Scan for the cell matching the given text and deliver its (x, y) coordinate at center. 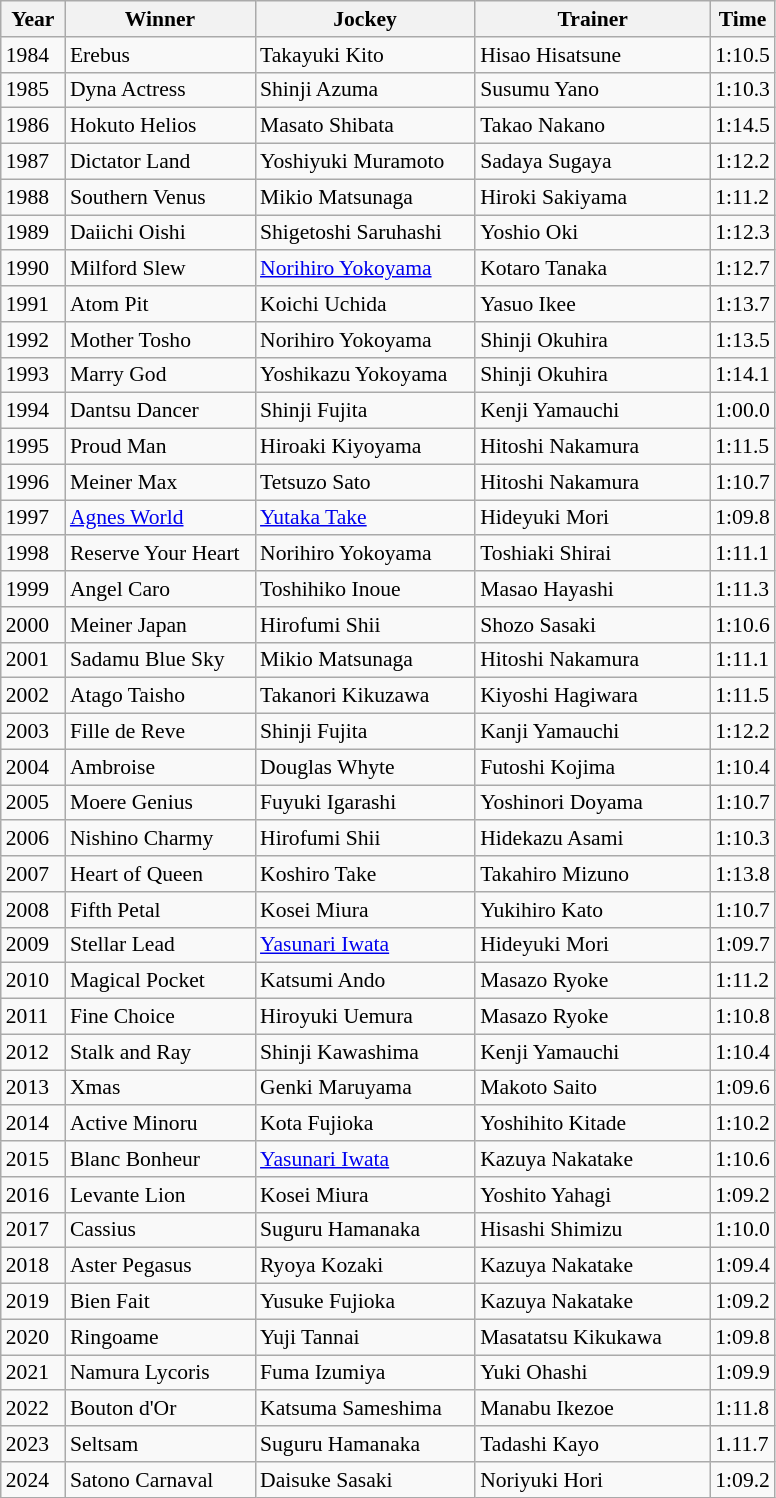
2006 (33, 839)
Shozo Sasaki (592, 625)
Fuma Izumiya (365, 1373)
Active Minoru (160, 1124)
Reserve Your Heart (160, 554)
Atago Taisho (160, 696)
2019 (33, 1302)
1996 (33, 482)
1:11.8 (742, 1409)
Takao Nakano (592, 126)
2022 (33, 1409)
2013 (33, 1088)
2003 (33, 732)
Yuji Tannai (365, 1337)
Trainer (592, 19)
1:13.5 (742, 340)
Hiroyuki Uemura (365, 1017)
Satono Carnaval (160, 1480)
2008 (33, 910)
Koshiro Take (365, 874)
Namura Lycoris (160, 1373)
Fuyuki Igarashi (365, 803)
Meiner Max (160, 482)
1990 (33, 269)
Yasuo Ikee (592, 304)
Makoto Saito (592, 1088)
Sadamu Blue Sky (160, 660)
Agnes World (160, 518)
Yoshinori Doyama (592, 803)
1:10.5 (742, 55)
Kiyoshi Hagiwara (592, 696)
Mother Tosho (160, 340)
Nishino Charmy (160, 839)
Yoshikazu Yokoyama (365, 375)
Manabu Ikezoe (592, 1409)
Jockey (365, 19)
Magical Pocket (160, 981)
1994 (33, 411)
Southern Venus (160, 197)
Hisao Hisatsune (592, 55)
1:12.3 (742, 233)
1:13.8 (742, 874)
Fille de Reve (160, 732)
1998 (33, 554)
Ringoame (160, 1337)
Masato Shibata (365, 126)
Bouton d'Or (160, 1409)
Kotaro Tanaka (592, 269)
1992 (33, 340)
1999 (33, 589)
1988 (33, 197)
Stellar Lead (160, 945)
1:00.0 (742, 411)
1:11.3 (742, 589)
2016 (33, 1195)
Milford Slew (160, 269)
Shinji Azuma (365, 90)
Levante Lion (160, 1195)
1:09.4 (742, 1266)
Yoshihito Kitade (592, 1124)
Proud Man (160, 447)
Stalk and Ray (160, 1052)
2002 (33, 696)
Takayuki Kito (365, 55)
Katsuma Sameshima (365, 1409)
2000 (33, 625)
Xmas (160, 1088)
2023 (33, 1444)
Yukihiro Kato (592, 910)
Tadashi Kayo (592, 1444)
Hisashi Shimizu (592, 1230)
Dantsu Dancer (160, 411)
Shinji Kawashima (365, 1052)
Hidekazu Asami (592, 839)
Kanji Yamauchi (592, 732)
Toshiaki Shirai (592, 554)
1:14.5 (742, 126)
2024 (33, 1480)
2007 (33, 874)
Katsumi Ando (365, 981)
1995 (33, 447)
2001 (33, 660)
Ryoya Kozaki (365, 1266)
Seltsam (160, 1444)
1:09.7 (742, 945)
1984 (33, 55)
Douglas Whyte (365, 767)
Noriyuki Hori (592, 1480)
1:12.7 (742, 269)
Time (742, 19)
Sadaya Sugaya (592, 162)
Masao Hayashi (592, 589)
2012 (33, 1052)
Koichi Uchida (365, 304)
1985 (33, 90)
Blanc Bonheur (160, 1159)
Heart of Queen (160, 874)
Susumu Yano (592, 90)
Shigetoshi Saruhashi (365, 233)
Bien Fait (160, 1302)
Dictator Land (160, 162)
Takahiro Mizuno (592, 874)
Hiroki Sakiyama (592, 197)
Yoshiyuki Muramoto (365, 162)
1:10.2 (742, 1124)
2010 (33, 981)
2004 (33, 767)
1:10.8 (742, 1017)
1987 (33, 162)
Fifth Petal (160, 910)
Takanori Kikuzawa (365, 696)
Genki Maruyama (365, 1088)
Futoshi Kojima (592, 767)
Fine Choice (160, 1017)
Tetsuzo Sato (365, 482)
Cassius (160, 1230)
2009 (33, 945)
1.11.7 (742, 1444)
Dyna Actress (160, 90)
Hokuto Helios (160, 126)
2011 (33, 1017)
Yuki Ohashi (592, 1373)
Winner (160, 19)
1991 (33, 304)
Masatatsu Kikukawa (592, 1337)
1:10.0 (742, 1230)
1:13.7 (742, 304)
1:14.1 (742, 375)
1:09.6 (742, 1088)
Hiroaki Kiyoyama (365, 447)
Toshihiko Inoue (365, 589)
Daisuke Sasaki (365, 1480)
Kota Fujioka (365, 1124)
Moere Genius (160, 803)
Year (33, 19)
1989 (33, 233)
Yusuke Fujioka (365, 1302)
Yoshito Yahagi (592, 1195)
Yoshio Oki (592, 233)
2021 (33, 1373)
2017 (33, 1230)
Ambroise (160, 767)
Yutaka Take (365, 518)
1993 (33, 375)
Daiichi Oishi (160, 233)
Atom Pit (160, 304)
Marry God (160, 375)
1997 (33, 518)
2014 (33, 1124)
1:09.9 (742, 1373)
Meiner Japan (160, 625)
Angel Caro (160, 589)
1986 (33, 126)
Erebus (160, 55)
Aster Pegasus (160, 1266)
2005 (33, 803)
2020 (33, 1337)
2018 (33, 1266)
2015 (33, 1159)
